Return the (X, Y) coordinate for the center point of the cell that contains the specified text.  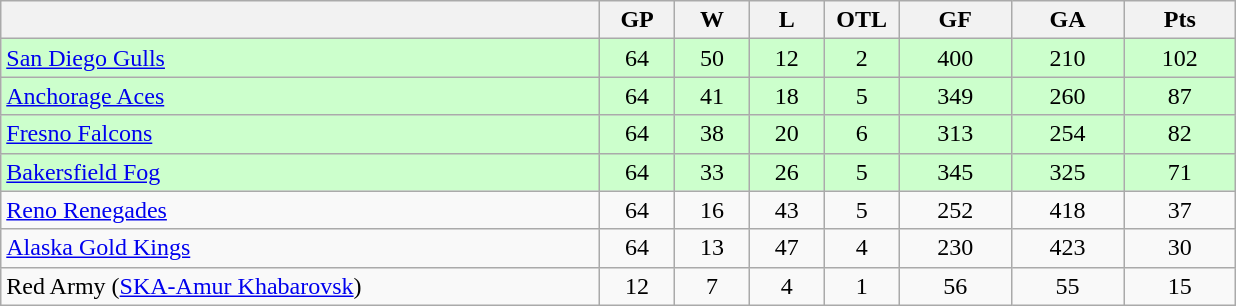
San Diego Gulls (300, 58)
313 (955, 134)
43 (786, 210)
GP (638, 20)
18 (786, 96)
16 (712, 210)
418 (1067, 210)
Bakersfield Fog (300, 172)
Pts (1180, 20)
71 (1180, 172)
56 (955, 286)
55 (1067, 286)
L (786, 20)
230 (955, 248)
Fresno Falcons (300, 134)
Red Army (SKA-Amur Khabarovsk) (300, 286)
400 (955, 58)
423 (1067, 248)
254 (1067, 134)
W (712, 20)
325 (1067, 172)
GA (1067, 20)
47 (786, 248)
1 (862, 286)
30 (1180, 248)
20 (786, 134)
Anchorage Aces (300, 96)
82 (1180, 134)
38 (712, 134)
15 (1180, 286)
87 (1180, 96)
252 (955, 210)
33 (712, 172)
Alaska Gold Kings (300, 248)
41 (712, 96)
260 (1067, 96)
349 (955, 96)
7 (712, 286)
102 (1180, 58)
OTL (862, 20)
210 (1067, 58)
2 (862, 58)
GF (955, 20)
Reno Renegades (300, 210)
13 (712, 248)
6 (862, 134)
345 (955, 172)
37 (1180, 210)
50 (712, 58)
26 (786, 172)
